Return the (x, y) coordinate for the center point of the cell that contains the specified text.  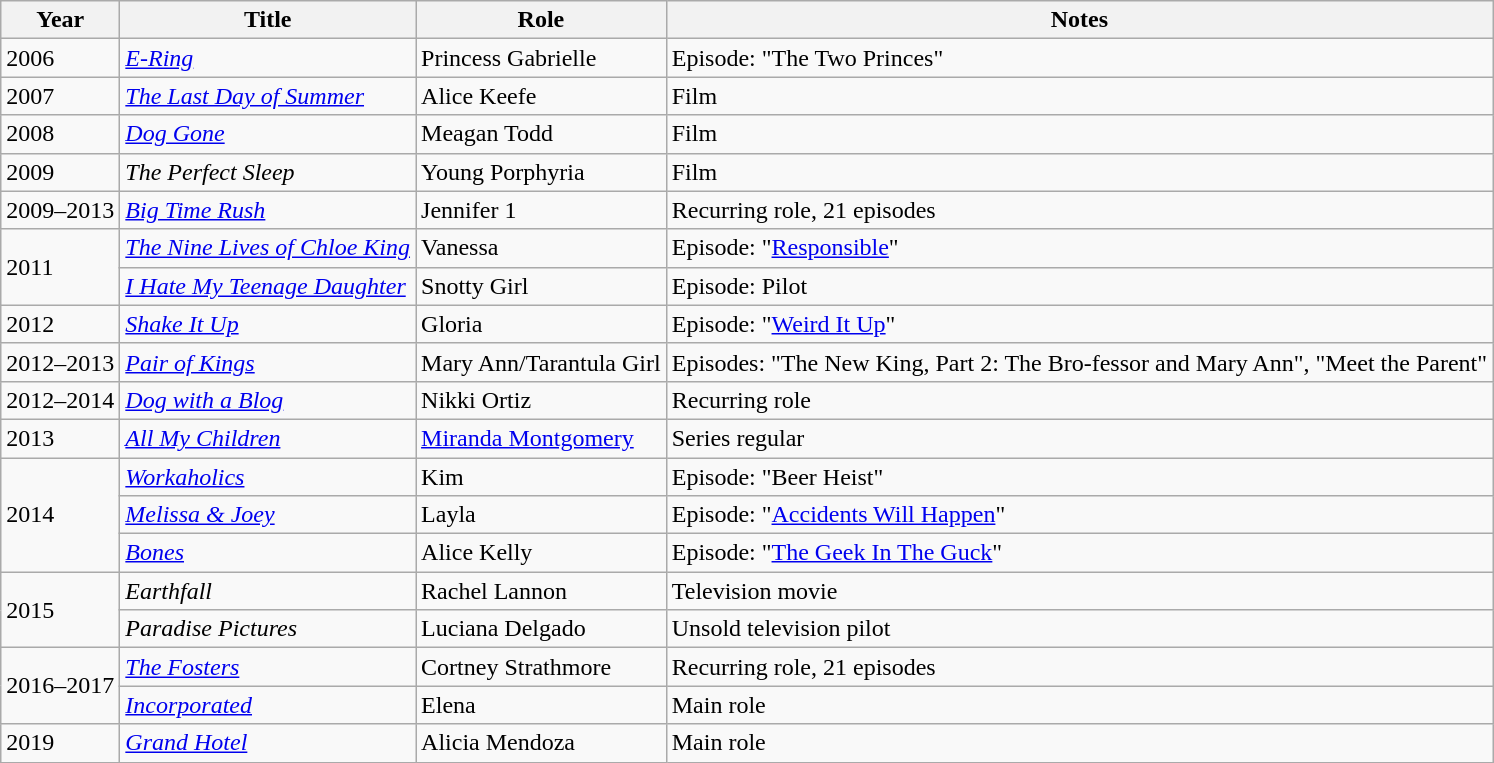
Mary Ann/Tarantula Girl (542, 362)
Incorporated (268, 705)
2008 (60, 134)
2007 (60, 96)
Princess Gabrielle (542, 58)
Episode: "Weird It Up" (1079, 324)
The Perfect Sleep (268, 172)
All My Children (268, 438)
Melissa & Joey (268, 515)
Unsold television pilot (1079, 629)
Rachel Lannon (542, 591)
Series regular (1079, 438)
2013 (60, 438)
Episode: "The Two Princes" (1079, 58)
Episodes: "The New King, Part 2: The Bro-fessor and Mary Ann", "Meet the Parent" (1079, 362)
Kim (542, 477)
2014 (60, 515)
2016–2017 (60, 686)
Meagan Todd (542, 134)
Miranda Montgomery (542, 438)
Episode: Pilot (1079, 286)
Alicia Mendoza (542, 743)
2019 (60, 743)
2009–2013 (60, 210)
Episode: "The Geek In The Guck" (1079, 553)
Jennifer 1 (542, 210)
Vanessa (542, 248)
Shake It Up (268, 324)
Episode: "Beer Heist" (1079, 477)
Dog Gone (268, 134)
Elena (542, 705)
Paradise Pictures (268, 629)
The Nine Lives of Chloe King (268, 248)
The Last Day of Summer (268, 96)
Alice Keefe (542, 96)
Television movie (1079, 591)
The Fosters (268, 667)
Episode: "Responsible" (1079, 248)
E-Ring (268, 58)
Earthfall (268, 591)
2015 (60, 610)
Year (60, 20)
Bones (268, 553)
Snotty Girl (542, 286)
2012–2014 (60, 400)
I Hate My Teenage Daughter (268, 286)
Young Porphyria (542, 172)
2006 (60, 58)
Role (542, 20)
2009 (60, 172)
Layla (542, 515)
Title (268, 20)
Notes (1079, 20)
Episode: "Accidents Will Happen" (1079, 515)
Cortney Strathmore (542, 667)
Gloria (542, 324)
Workaholics (268, 477)
Big Time Rush (268, 210)
2012–2013 (60, 362)
Recurring role (1079, 400)
Luciana Delgado (542, 629)
2011 (60, 267)
Pair of Kings (268, 362)
2012 (60, 324)
Nikki Ortiz (542, 400)
Alice Kelly (542, 553)
Grand Hotel (268, 743)
Dog with a Blog (268, 400)
